Return the [x, y] coordinate for the center point of the cell that contains the specified text.  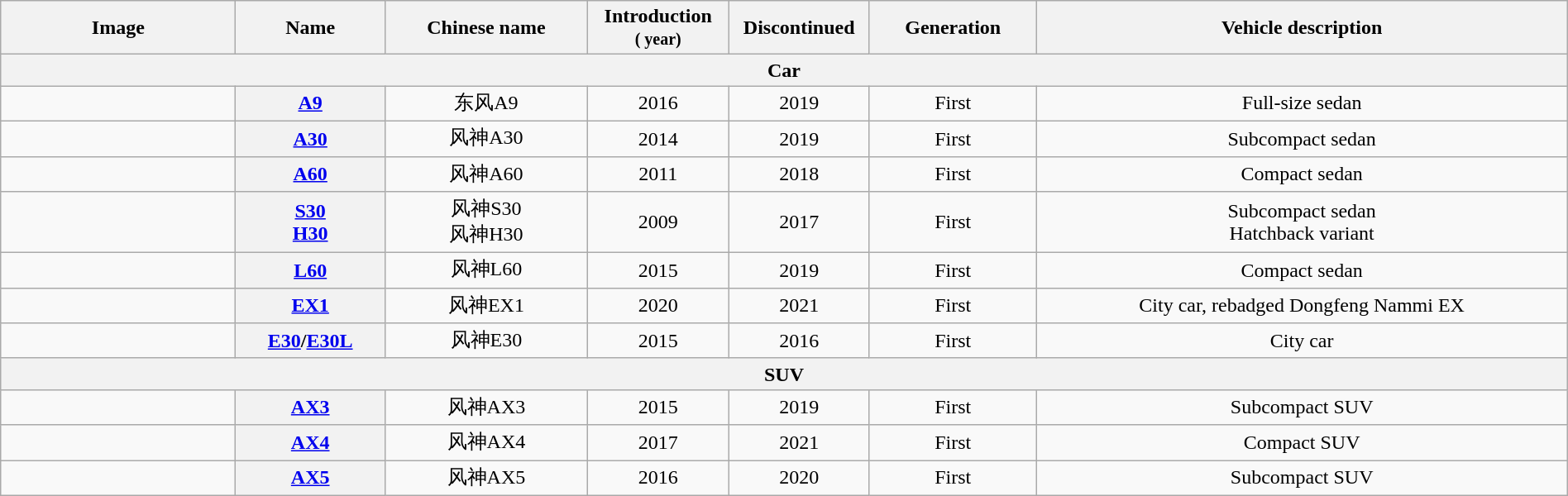
2014 [657, 139]
Subcompact sedan [1302, 139]
Chinese name [486, 28]
2011 [657, 174]
风神S30风神H30 [486, 222]
Name [311, 28]
A30 [311, 139]
2018 [799, 174]
东风A9 [486, 104]
E30/E30L [311, 341]
Discontinued [799, 28]
Introduction( year) [657, 28]
City car, rebadged Dongfeng Nammi EX [1302, 306]
风神L60 [486, 271]
L60 [311, 271]
风神A30 [486, 139]
S30H30 [311, 222]
Full-size sedan [1302, 104]
Car [784, 70]
SUV [784, 374]
AX5 [311, 478]
AX3 [311, 407]
AX4 [311, 443]
风神AX4 [486, 443]
EX1 [311, 306]
A9 [311, 104]
风神E30 [486, 341]
City car [1302, 341]
风神AX3 [486, 407]
Image [118, 28]
Compact SUV [1302, 443]
风神AX5 [486, 478]
Vehicle description [1302, 28]
A60 [311, 174]
风神A60 [486, 174]
Generation [953, 28]
Subcompact sedanHatchback variant [1302, 222]
风神EX1 [486, 306]
2009 [657, 222]
